Search for the cell housing the specified text and yield its (X, Y) center coordinate. 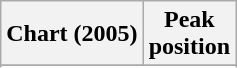
Chart (2005) (72, 34)
Peakposition (189, 34)
